Scan for the cell matching the given text and deliver its [X, Y] coordinate at center. 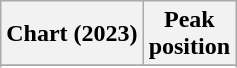
Peakposition [189, 34]
Chart (2023) [72, 34]
